Output the [X, Y] coordinate of the center of the cell containing the given text.  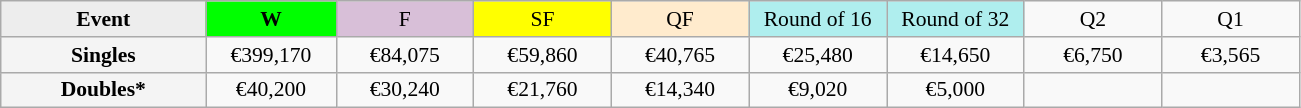
Doubles* [104, 90]
Q1 [1231, 19]
Singles [104, 55]
€59,860 [543, 55]
SF [543, 19]
€40,200 [271, 90]
Round of 32 [955, 19]
€9,020 [818, 90]
€3,565 [1231, 55]
€6,750 [1093, 55]
€14,340 [680, 90]
QF [680, 19]
€399,170 [271, 55]
€25,480 [818, 55]
F [405, 19]
€40,765 [680, 55]
€5,000 [955, 90]
W [271, 19]
Round of 16 [818, 19]
Event [104, 19]
€21,760 [543, 90]
Q2 [1093, 19]
€14,650 [955, 55]
€30,240 [405, 90]
€84,075 [405, 55]
